Return the [x, y] coordinate for the center point of the cell that contains the specified text.  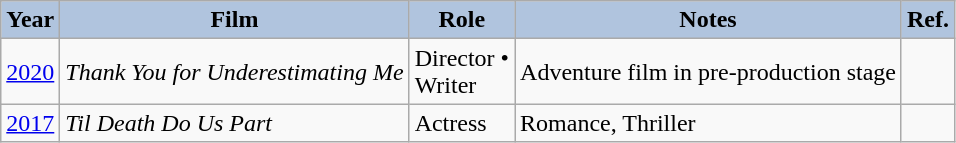
Actress [462, 123]
Ref. [928, 20]
2017 [30, 123]
Role [462, 20]
Director •Writer [462, 72]
Romance, Thriller [708, 123]
Thank You for Underestimating Me [234, 72]
2020 [30, 72]
Notes [708, 20]
Film [234, 20]
Adventure film in pre-production stage [708, 72]
Year [30, 20]
Til Death Do Us Part [234, 123]
